Scan for the cell matching the given text and deliver its (x, y) coordinate at center. 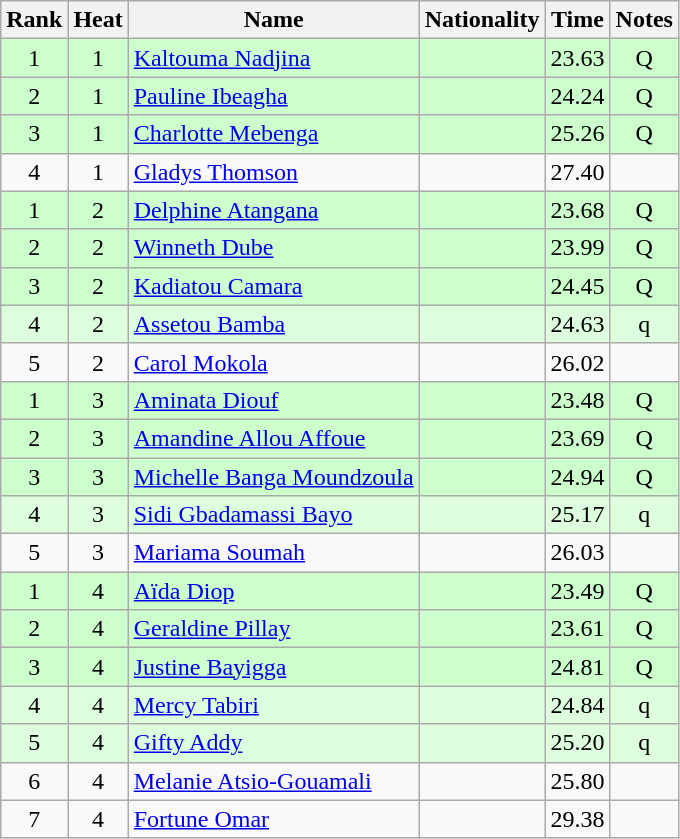
26.02 (578, 362)
Time (578, 20)
Pauline Ibeagha (274, 96)
23.99 (578, 248)
Sidi Gbadamassi Bayo (274, 515)
26.03 (578, 553)
Nationality (482, 20)
7 (34, 819)
Kaltouma Nadjina (274, 58)
6 (34, 781)
24.24 (578, 96)
23.63 (578, 58)
Assetou Bamba (274, 324)
Melanie Atsio-Gouamali (274, 781)
Notes (644, 20)
23.48 (578, 400)
24.45 (578, 286)
29.38 (578, 819)
Carol Mokola (274, 362)
25.17 (578, 515)
25.80 (578, 781)
23.61 (578, 629)
23.49 (578, 591)
Delphine Atangana (274, 210)
25.26 (578, 134)
25.20 (578, 743)
Geraldine Pillay (274, 629)
Mariama Soumah (274, 553)
Rank (34, 20)
27.40 (578, 172)
Aminata Diouf (274, 400)
Amandine Allou Affoue (274, 438)
Winneth Dube (274, 248)
24.84 (578, 705)
Fortune Omar (274, 819)
24.81 (578, 667)
23.68 (578, 210)
Gifty Addy (274, 743)
24.63 (578, 324)
Kadiatou Camara (274, 286)
Name (274, 20)
23.69 (578, 438)
24.94 (578, 477)
Michelle Banga Moundzoula (274, 477)
Heat (98, 20)
Gladys Thomson (274, 172)
Mercy Tabiri (274, 705)
Justine Bayigga (274, 667)
Aïda Diop (274, 591)
Charlotte Mebenga (274, 134)
